Locate the cell with the specified text and output its [x, y] center coordinate. 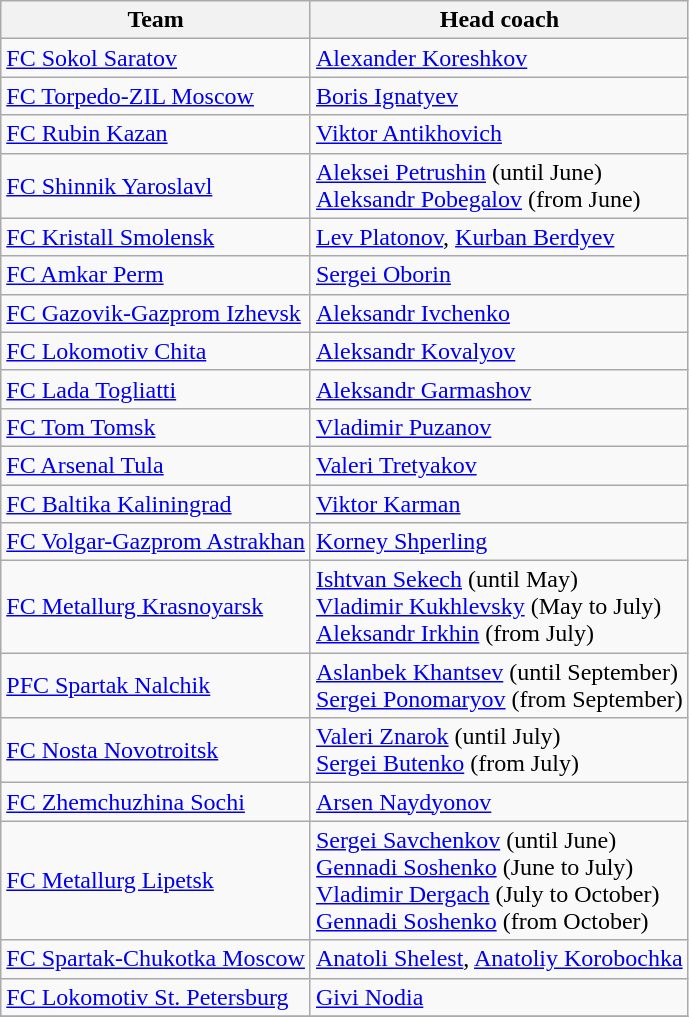
FC Baltika Kaliningrad [156, 503]
Vladimir Puzanov [499, 427]
FC Spartak-Chukotka Moscow [156, 959]
Lev Platonov, Kurban Berdyev [499, 237]
FC Torpedo-ZIL Moscow [156, 96]
Aleksei Petrushin (until June)Aleksandr Pobegalov (from June) [499, 186]
FC Volgar-Gazprom Astrakhan [156, 542]
FC Sokol Saratov [156, 58]
FC Metallurg Lipetsk [156, 880]
Korney Shperling [499, 542]
FC Metallurg Krasnoyarsk [156, 607]
FC Amkar Perm [156, 275]
FC Tom Tomsk [156, 427]
Ishtvan Sekech (until May)Vladimir Kukhlevsky (May to July)Aleksandr Irkhin (from July) [499, 607]
Givi Nodia [499, 997]
PFC Spartak Nalchik [156, 686]
Aleksandr Ivchenko [499, 313]
FC Rubin Kazan [156, 134]
FC Gazovik-Gazprom Izhevsk [156, 313]
FC Nosta Novotroitsk [156, 750]
Aslanbek Khantsev (until September)Sergei Ponomaryov (from September) [499, 686]
FC Kristall Smolensk [156, 237]
Aleksandr Garmashov [499, 389]
FC Zhemchuzhina Sochi [156, 802]
Valeri Tretyakov [499, 465]
Arsen Naydyonov [499, 802]
FC Lada Togliatti [156, 389]
Viktor Antikhovich [499, 134]
Anatoli Shelest, Anatoliy Korobochka [499, 959]
Head coach [499, 20]
Sergei Savchenkov (until June)Gennadi Soshenko (June to July)Vladimir Dergach (July to October)Gennadi Soshenko (from October) [499, 880]
Alexander Koreshkov [499, 58]
Team [156, 20]
FC Lokomotiv Chita [156, 351]
Aleksandr Kovalyov [499, 351]
Valeri Znarok (until July)Sergei Butenko (from July) [499, 750]
FC Shinnik Yaroslavl [156, 186]
Boris Ignatyev [499, 96]
FC Arsenal Tula [156, 465]
Viktor Karman [499, 503]
Sergei Oborin [499, 275]
FC Lokomotiv St. Petersburg [156, 997]
